Pinpoint the cell where the given text exists, returning its (X, Y) midpoint coordinate. 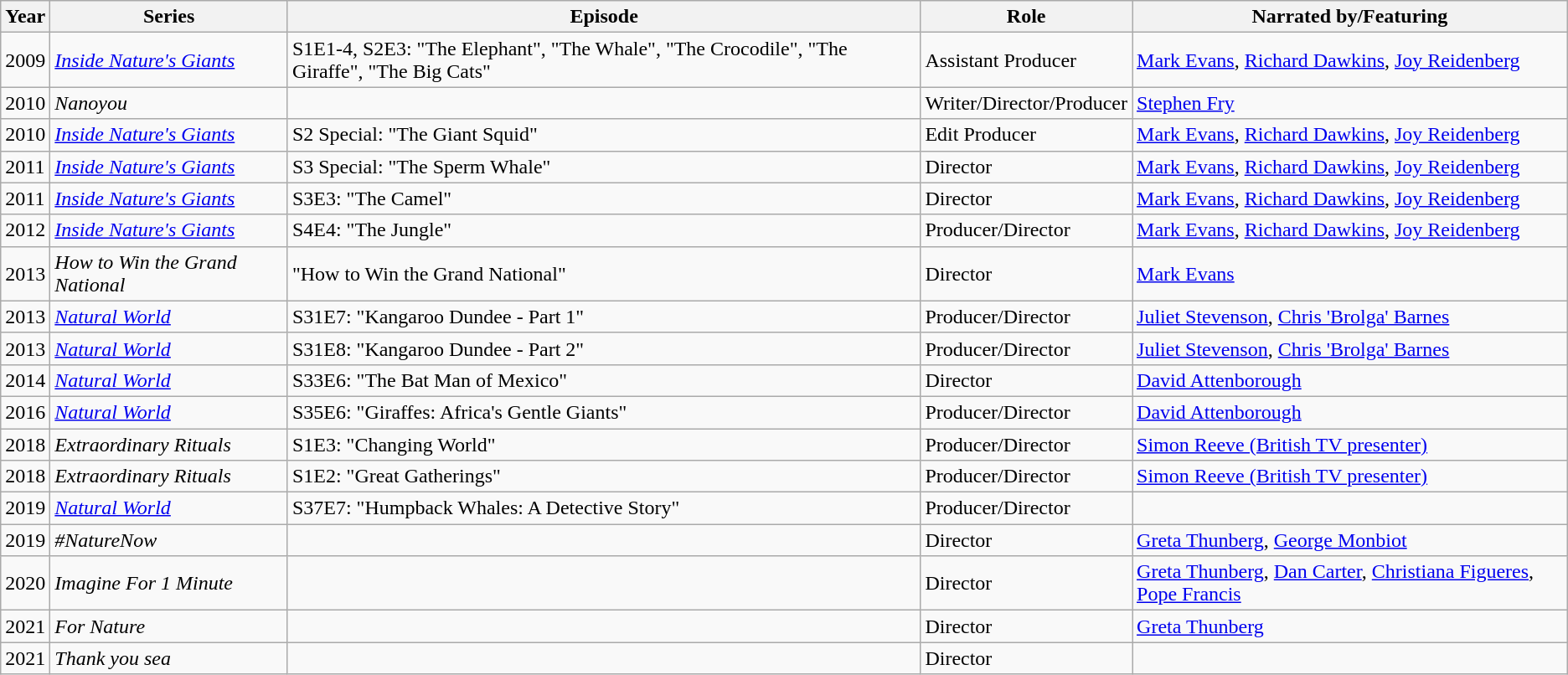
S3E3: "The Camel" (603, 198)
Mark Evans (1350, 273)
S33E6: "The Bat Man of Mexico" (603, 380)
Greta Thunberg, George Monbiot (1350, 540)
Role (1027, 17)
Writer/Director/Producer (1027, 103)
S3 Special: "The Sperm Whale" (603, 167)
Thank you sea (169, 658)
2014 (25, 380)
"How to Win the Grand National" (603, 273)
Greta Thunberg, Dan Carter, Christiana Figueres, Pope Francis (1350, 583)
For Nature (169, 626)
S37E7: "Humpback Whales: A Detective Story" (603, 508)
Stephen Fry (1350, 103)
S2 Special: "The Giant Squid" (603, 135)
S1E3: "Changing World" (603, 445)
S1E1-4, S2E3: "The Elephant", "The Whale", "The Crocodile", "The Giraffe", "The Big Cats" (603, 60)
S35E6: "Giraffes: Africa's Gentle Giants" (603, 412)
2016 (25, 412)
S4E4: "The Jungle" (603, 230)
Nanoyou (169, 103)
Episode (603, 17)
#NatureNow (169, 540)
Edit Producer (1027, 135)
Year (25, 17)
How to Win the Grand National (169, 273)
2012 (25, 230)
Narrated by/Featuring (1350, 17)
2020 (25, 583)
Imagine For 1 Minute (169, 583)
S31E7: "Kangaroo Dundee - Part 1" (603, 317)
2009 (25, 60)
S1E2: "Great Gatherings" (603, 477)
S31E8: "Kangaroo Dundee - Part 2" (603, 348)
Greta Thunberg (1350, 626)
Assistant Producer (1027, 60)
Series (169, 17)
